Return (X, Y) of the center of cell containing provided text 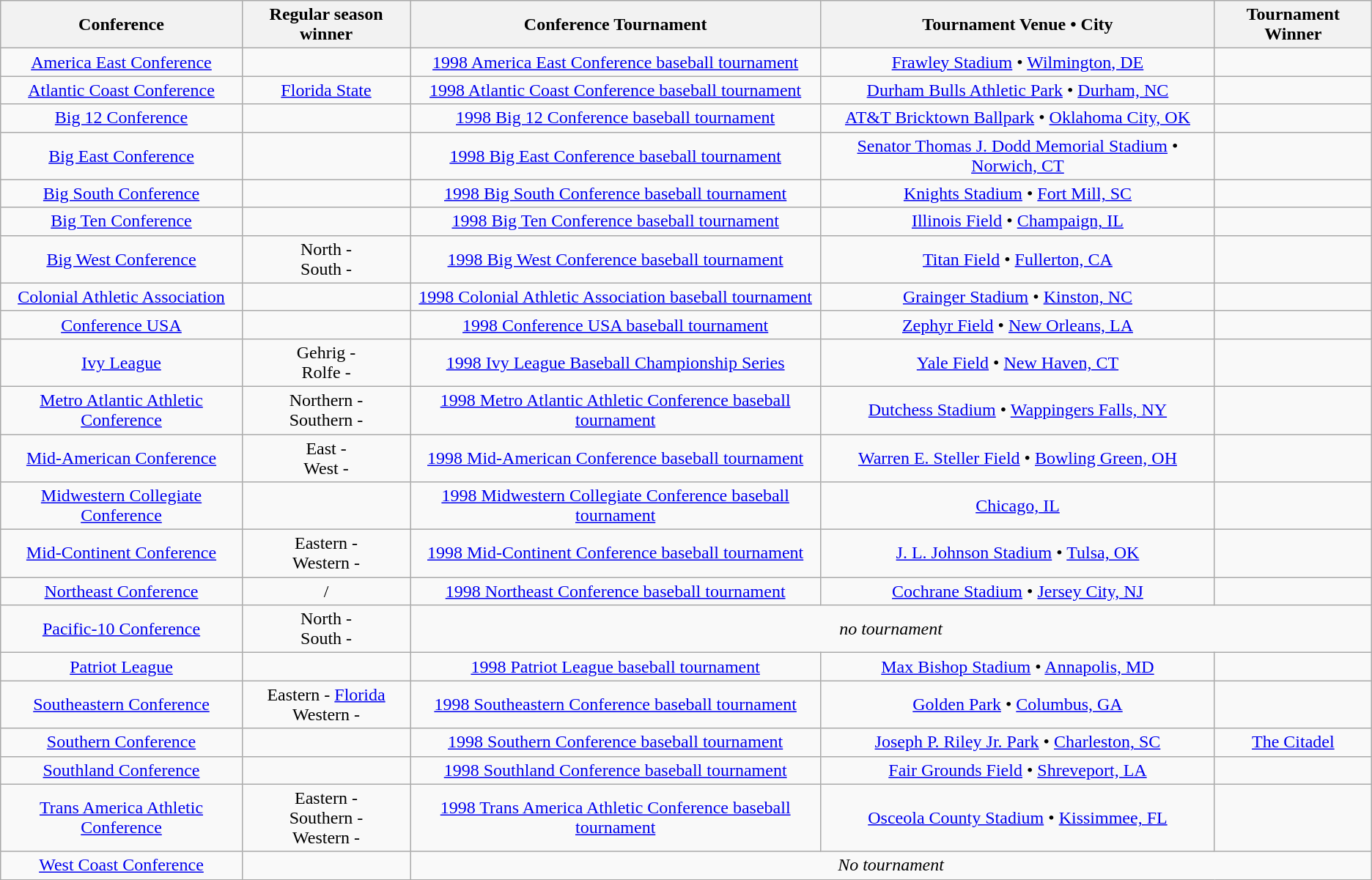
1998 Big South Conference baseball tournament (616, 193)
Fair Grounds Field • Shreveport, LA (1017, 770)
1998 Mid-American Conference baseball tournament (616, 457)
Patriot League (122, 667)
Big Ten Conference (122, 221)
1998 Big East Conference baseball tournament (616, 155)
Grainger Stadium • Kinston, NC (1017, 297)
Eastern - FloridaWestern - (326, 705)
Warren E. Steller Field • Bowling Green, OH (1017, 457)
AT&T Bricktown Ballpark • Oklahoma City, OK (1017, 118)
Ivy League (122, 362)
Knights Stadium • Fort Mill, SC (1017, 193)
1998 Midwestern Collegiate Conference baseball tournament (616, 506)
Conference (122, 25)
The Citadel (1293, 742)
East - West - (326, 457)
no tournament (891, 629)
Conference USA (122, 325)
Florida State (326, 90)
Trans America Athletic Conference (122, 818)
1998 Southeastern Conference baseball tournament (616, 705)
Mid-Continent Conference (122, 554)
1998 Atlantic Coast Conference baseball tournament (616, 90)
1998 Big West Conference baseball tournament (616, 259)
Max Bishop Stadium • Annapolis, MD (1017, 667)
Tournament Venue • City (1017, 25)
Big 12 Conference (122, 118)
Big South Conference (122, 193)
Frawley Stadium • Wilmington, DE (1017, 62)
/ (326, 591)
Titan Field • Fullerton, CA (1017, 259)
Atlantic Coast Conference (122, 90)
Senator Thomas J. Dodd Memorial Stadium • Norwich, CT (1017, 155)
Southern Conference (122, 742)
Gehrig - Rolfe - (326, 362)
1998 Big 12 Conference baseball tournament (616, 118)
Conference Tournament (616, 25)
Northeast Conference (122, 591)
Northern - Southern - (326, 410)
Illinois Field • Champaign, IL (1017, 221)
1998 Conference USA baseball tournament (616, 325)
America East Conference (122, 62)
Eastern - Southern - Western - (326, 818)
Tournament Winner (1293, 25)
1998 Metro Atlantic Athletic Conference baseball tournament (616, 410)
Yale Field • New Haven, CT (1017, 362)
Golden Park • Columbus, GA (1017, 705)
1998 Southern Conference baseball tournament (616, 742)
Big West Conference (122, 259)
1998 Colonial Athletic Association baseball tournament (616, 297)
Zephyr Field • New Orleans, LA (1017, 325)
1998 Patriot League baseball tournament (616, 667)
1998 Northeast Conference baseball tournament (616, 591)
Chicago, IL (1017, 506)
Joseph P. Riley Jr. Park • Charleston, SC (1017, 742)
Midwestern Collegiate Conference (122, 506)
Pacific-10 Conference (122, 629)
1998 America East Conference baseball tournament (616, 62)
1998 Southland Conference baseball tournament (616, 770)
Osceola County Stadium • Kissimmee, FL (1017, 818)
Southland Conference (122, 770)
Regular season winner (326, 25)
1998 Big Ten Conference baseball tournament (616, 221)
Cochrane Stadium • Jersey City, NJ (1017, 591)
Metro Atlantic Athletic Conference (122, 410)
Big East Conference (122, 155)
Mid-American Conference (122, 457)
1998 Mid-Continent Conference baseball tournament (616, 554)
Colonial Athletic Association (122, 297)
Southeastern Conference (122, 705)
Dutchess Stadium • Wappingers Falls, NY (1017, 410)
West Coast Conference (122, 865)
J. L. Johnson Stadium • Tulsa, OK (1017, 554)
No tournament (891, 865)
Eastern - Western - (326, 554)
1998 Trans America Athletic Conference baseball tournament (616, 818)
1998 Ivy League Baseball Championship Series (616, 362)
Durham Bulls Athletic Park • Durham, NC (1017, 90)
